Scan for the cell matching the given text and deliver its [X, Y] coordinate at center. 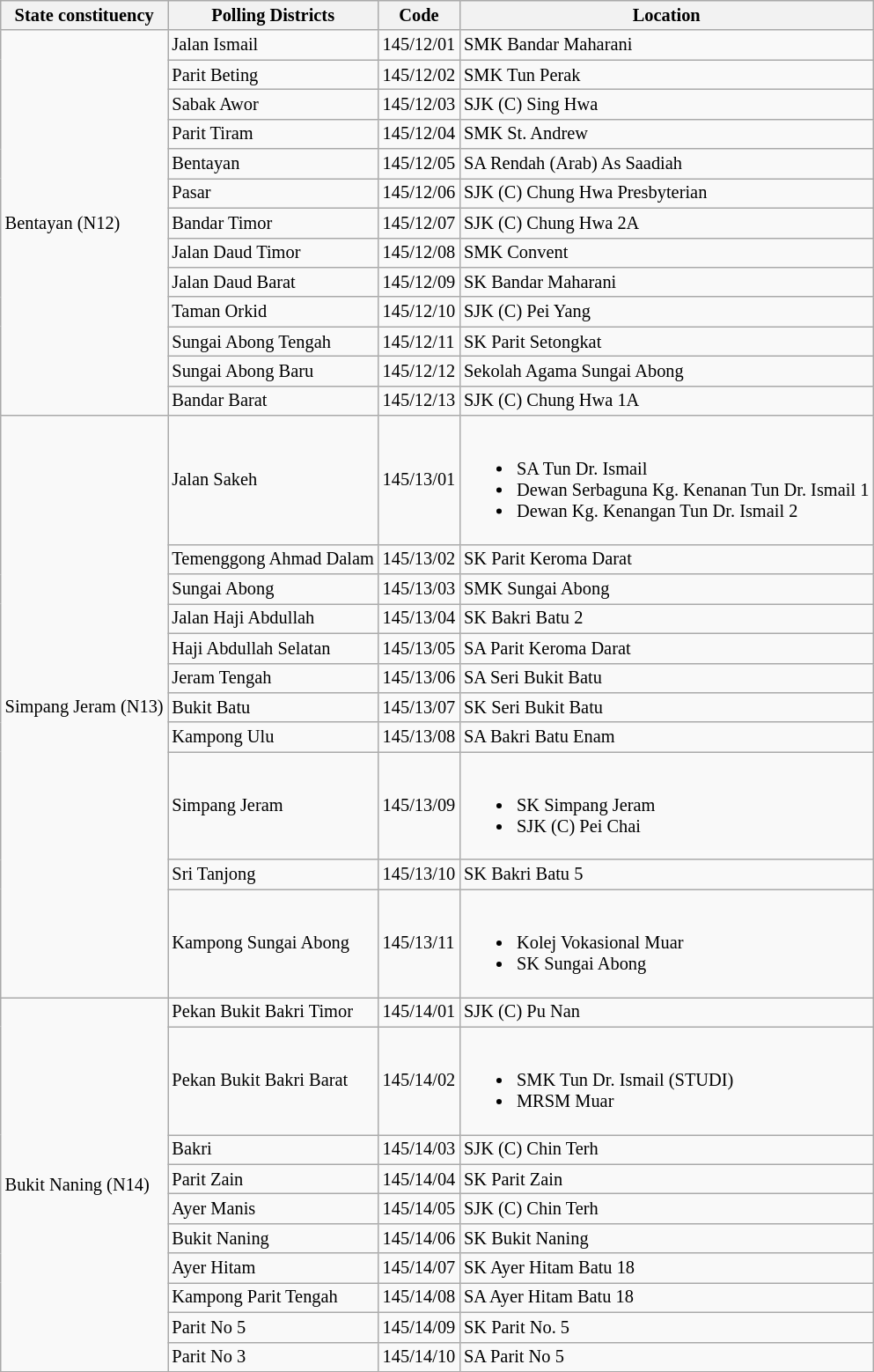
145/12/02 [419, 75]
Polling Districts [273, 15]
Parit Beting [273, 75]
Kolej Vokasional MuarSK Sungai Abong [666, 943]
SK Parit No. 5 [666, 1327]
145/12/01 [419, 45]
Sungai Abong [273, 589]
SA Rendah (Arab) As Saadiah [666, 164]
Location [666, 15]
SA Ayer Hitam Batu 18 [666, 1297]
Parit Zain [273, 1179]
145/13/06 [419, 678]
145/12/10 [419, 312]
SK Parit Zain [666, 1179]
145/13/01 [419, 480]
Simpang Jeram (N13) [84, 706]
SK Simpang JeramSJK (C) Pei Chai [666, 806]
145/13/11 [419, 943]
145/13/09 [419, 806]
Sekolah Agama Sungai Abong [666, 371]
Bakri [273, 1149]
145/12/12 [419, 371]
145/13/02 [419, 559]
145/12/07 [419, 223]
Bukit Naning (N14) [84, 1184]
Sungai Abong Baru [273, 371]
Taman Orkid [273, 312]
145/12/13 [419, 401]
Bukit Naning [273, 1238]
SJK (C) Chung Hwa Presbyterian [666, 193]
Bukit Batu [273, 707]
145/14/07 [419, 1268]
SMK Tun Dr. Ismail (STUDI)MRSM Muar [666, 1081]
SMK St. Andrew [666, 134]
145/14/04 [419, 1179]
Parit No 3 [273, 1357]
145/13/05 [419, 648]
145/14/05 [419, 1209]
145/14/08 [419, 1297]
Parit Tiram [273, 134]
Ayer Manis [273, 1209]
145/14/03 [419, 1149]
Bandar Timor [273, 223]
SMK Bandar Maharani [666, 45]
145/12/09 [419, 282]
Bandar Barat [273, 401]
Bentayan [273, 164]
145/12/05 [419, 164]
Jalan Sakeh [273, 480]
145/12/03 [419, 104]
SJK (C) Pei Yang [666, 312]
SJK (C) Chung Hwa 2A [666, 223]
145/13/08 [419, 737]
Kampong Sungai Abong [273, 943]
State constituency [84, 15]
SK Parit Setongkat [666, 342]
145/12/08 [419, 253]
Jalan Daud Barat [273, 282]
Jalan Ismail [273, 45]
SJK (C) Chung Hwa 1A [666, 401]
Bentayan (N12) [84, 223]
145/12/11 [419, 342]
145/13/03 [419, 589]
SA Parit Keroma Darat [666, 648]
145/14/01 [419, 1012]
SMK Tun Perak [666, 75]
Jalan Daud Timor [273, 253]
Haji Abdullah Selatan [273, 648]
SA Bakri Batu Enam [666, 737]
SJK (C) Sing Hwa [666, 104]
145/13/10 [419, 874]
Sungai Abong Tengah [273, 342]
SK Bakri Batu 5 [666, 874]
SMK Convent [666, 253]
145/12/04 [419, 134]
Kampong Ulu [273, 737]
Sri Tanjong [273, 874]
SK Bakri Batu 2 [666, 618]
Parit No 5 [273, 1327]
SK Bukit Naning [666, 1238]
SK Ayer Hitam Batu 18 [666, 1268]
145/14/10 [419, 1357]
SA Tun Dr. IsmailDewan Serbaguna Kg. Kenanan Tun Dr. Ismail 1Dewan Kg. Kenangan Tun Dr. Ismail 2 [666, 480]
Code [419, 15]
Simpang Jeram [273, 806]
145/14/09 [419, 1327]
SMK Sungai Abong [666, 589]
Jalan Haji Abdullah [273, 618]
145/13/04 [419, 618]
Ayer Hitam [273, 1268]
Pasar [273, 193]
Pekan Bukit Bakri Barat [273, 1081]
145/14/02 [419, 1081]
SJK (C) Pu Nan [666, 1012]
SK Bandar Maharani [666, 282]
Kampong Parit Tengah [273, 1297]
SA Seri Bukit Batu [666, 678]
145/13/07 [419, 707]
Temenggong Ahmad Dalam [273, 559]
145/14/06 [419, 1238]
Pekan Bukit Bakri Timor [273, 1012]
145/12/06 [419, 193]
SK Seri Bukit Batu [666, 707]
Jeram Tengah [273, 678]
SK Parit Keroma Darat [666, 559]
Sabak Awor [273, 104]
SA Parit No 5 [666, 1357]
